Determine the (X, Y) coordinate at the center of the cell enclosing the given text.  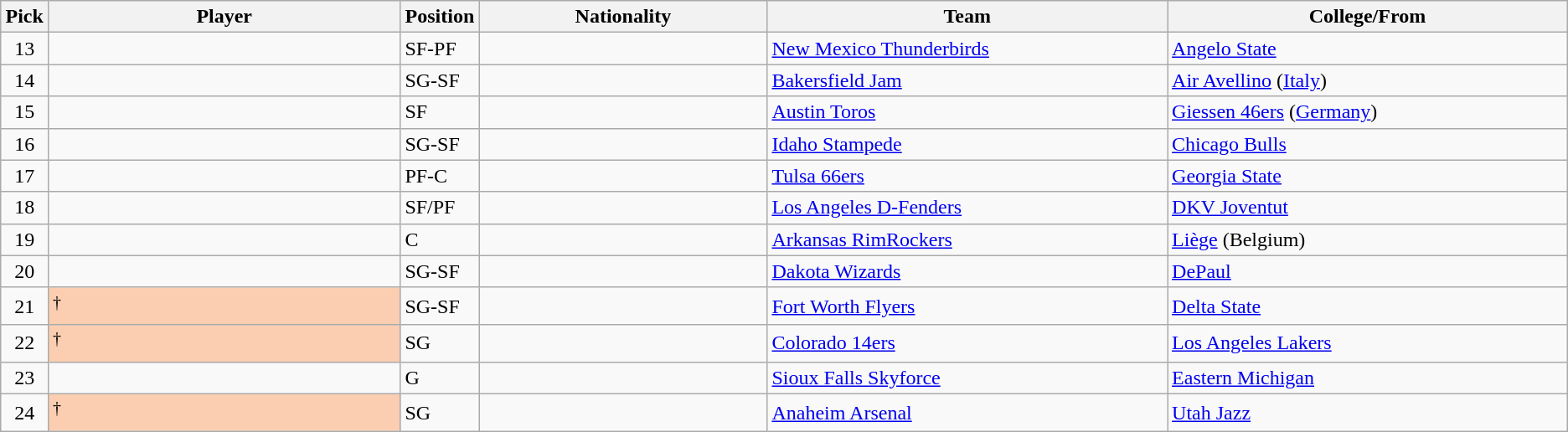
14 (25, 80)
15 (25, 112)
DePaul (1368, 271)
Eastern Michigan (1368, 378)
Tulsa 66ers (967, 176)
20 (25, 271)
Fort Worth Flyers (967, 306)
SF/PF (440, 208)
Arkansas RimRockers (967, 239)
Colorado 14ers (967, 343)
Chicago Bulls (1368, 144)
Los Angeles D-Fenders (967, 208)
Bakersfield Jam (967, 80)
SF-PF (440, 49)
PF-C (440, 176)
Nationality (623, 17)
New Mexico Thunderbirds (967, 49)
C (440, 239)
Idaho Stampede (967, 144)
Liège (Belgium) (1368, 239)
DKV Joventut (1368, 208)
22 (25, 343)
18 (25, 208)
23 (25, 378)
13 (25, 49)
Delta State (1368, 306)
College/From (1368, 17)
Pick (25, 17)
Georgia State (1368, 176)
Sioux Falls Skyforce (967, 378)
17 (25, 176)
Position (440, 17)
Player (224, 17)
Anaheim Arsenal (967, 412)
16 (25, 144)
Utah Jazz (1368, 412)
Dakota Wizards (967, 271)
Los Angeles Lakers (1368, 343)
Austin Toros (967, 112)
21 (25, 306)
Team (967, 17)
24 (25, 412)
G (440, 378)
Angelo State (1368, 49)
Giessen 46ers (Germany) (1368, 112)
SF (440, 112)
19 (25, 239)
Air Avellino (Italy) (1368, 80)
